Pinpoint the cell where the given text exists, returning its [X, Y] midpoint coordinate. 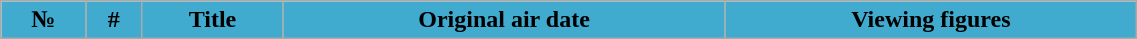
Viewing figures [931, 20]
Title [213, 20]
Original air date [504, 20]
№ [44, 20]
# [114, 20]
